Find where the given text appears and provide that cell's center as (x, y) coordinate. 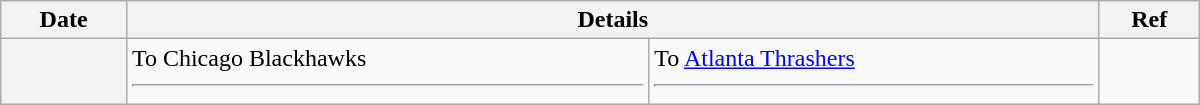
To Chicago Blackhawks (387, 72)
Ref (1149, 20)
Details (612, 20)
Date (64, 20)
To Atlanta Thrashers (874, 72)
